Detect which cell encompasses the target text, then output its [x, y] center coordinate. 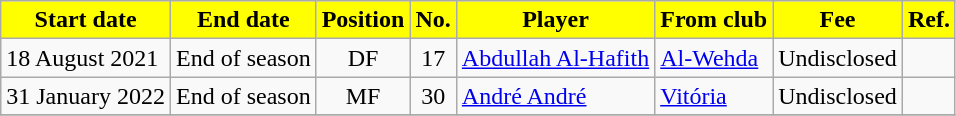
Ref. [928, 20]
DF [363, 58]
18 August 2021 [86, 58]
30 [433, 96]
Al-Wehda [714, 58]
No. [433, 20]
Fee [838, 20]
End date [243, 20]
MF [363, 96]
Vitória [714, 96]
Player [555, 20]
17 [433, 58]
Start date [86, 20]
31 January 2022 [86, 96]
André André [555, 96]
Abdullah Al-Hafith [555, 58]
From club [714, 20]
Position [363, 20]
